Return [x, y] of the center of cell containing provided text 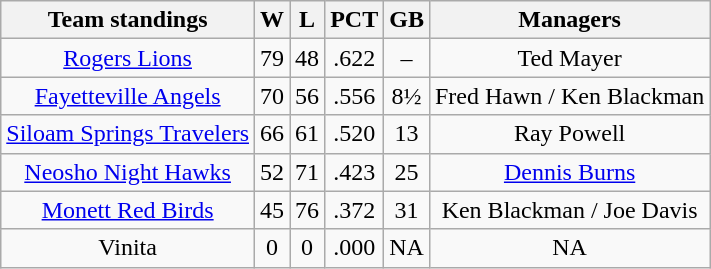
.520 [354, 134]
– [407, 58]
25 [407, 172]
.372 [354, 210]
GB [407, 20]
31 [407, 210]
61 [308, 134]
45 [272, 210]
Siloam Springs Travelers [128, 134]
52 [272, 172]
Ken Blackman / Joe Davis [569, 210]
Dennis Burns [569, 172]
56 [308, 96]
Fayetteville Angels [128, 96]
W [272, 20]
Ted Mayer [569, 58]
79 [272, 58]
13 [407, 134]
66 [272, 134]
76 [308, 210]
.556 [354, 96]
.423 [354, 172]
Rogers Lions [128, 58]
PCT [354, 20]
8½ [407, 96]
Team standings [128, 20]
Neosho Night Hawks [128, 172]
71 [308, 172]
Fred Hawn / Ken Blackman [569, 96]
70 [272, 96]
L [308, 20]
.622 [354, 58]
48 [308, 58]
.000 [354, 248]
Monett Red Birds [128, 210]
Managers [569, 20]
Vinita [128, 248]
Ray Powell [569, 134]
